Detect which cell encompasses the target text, then output its (X, Y) center coordinate. 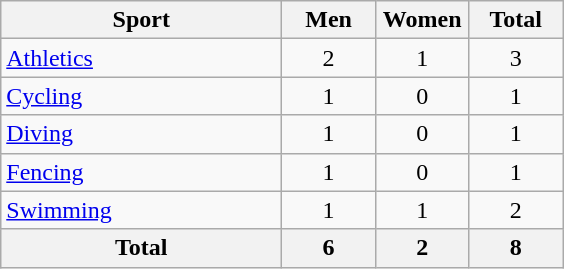
Women (422, 20)
6 (329, 248)
Fencing (142, 172)
Diving (142, 134)
Men (329, 20)
Athletics (142, 58)
8 (516, 248)
Swimming (142, 210)
3 (516, 58)
Cycling (142, 96)
Sport (142, 20)
